Search for the cell housing the specified text and yield its [X, Y] center coordinate. 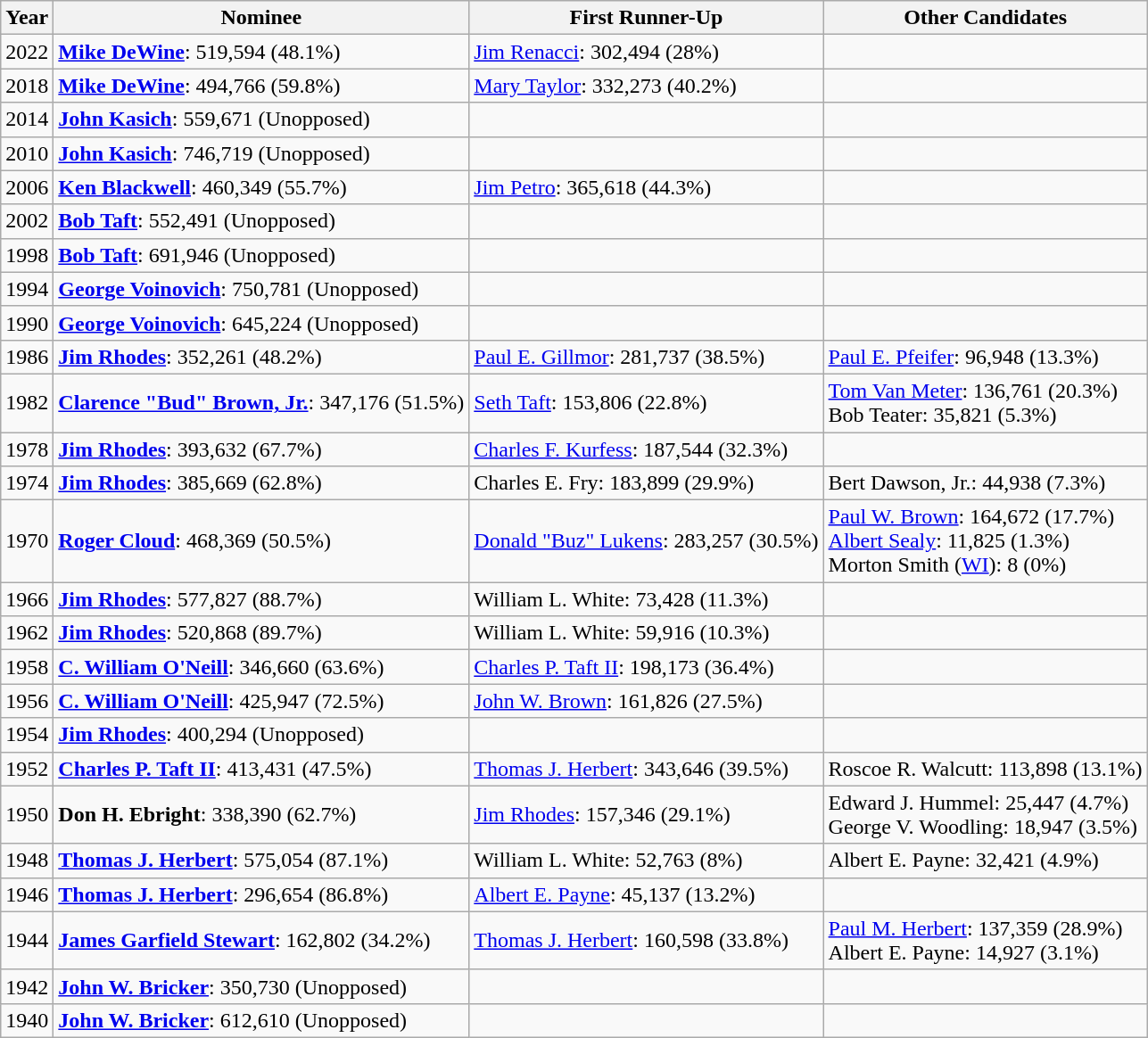
Thomas J. Herbert: 160,598 (33.8%) [646, 940]
C. William O'Neill: 425,947 (72.5%) [261, 701]
Albert E. Payne: 45,137 (13.2%) [646, 894]
2002 [27, 221]
1952 [27, 769]
1986 [27, 357]
1990 [27, 323]
1946 [27, 894]
1982 [27, 403]
Jim Rhodes: 400,294 (Unopposed) [261, 735]
Don H. Ebright: 338,390 (62.7%) [261, 815]
1970 [27, 541]
2010 [27, 153]
Other Candidates [985, 18]
1948 [27, 861]
Jim Rhodes: 352,261 (48.2%) [261, 357]
Edward J. Hummel: 25,447 (4.7%)George V. Woodling: 18,947 (3.5%) [985, 815]
1942 [27, 986]
1978 [27, 449]
1958 [27, 667]
1962 [27, 633]
William L. White: 52,763 (8%) [646, 861]
John W. Brown: 161,826 (27.5%) [646, 701]
Paul E. Gillmor: 281,737 (38.5%) [646, 357]
William L. White: 73,428 (11.3%) [646, 599]
1944 [27, 940]
Jim Rhodes: 385,669 (62.8%) [261, 483]
George Voinovich: 750,781 (Unopposed) [261, 289]
John Kasich: 746,719 (Unopposed) [261, 153]
John W. Bricker: 350,730 (Unopposed) [261, 986]
Donald "Buz" Lukens: 283,257 (30.5%) [646, 541]
1954 [27, 735]
Charles P. Taft II: 413,431 (47.5%) [261, 769]
2014 [27, 119]
Charles E. Fry: 183,899 (29.9%) [646, 483]
First Runner-Up [646, 18]
Ken Blackwell: 460,349 (55.7%) [261, 187]
1974 [27, 483]
Jim Rhodes: 520,868 (89.7%) [261, 633]
Jim Rhodes: 577,827 (88.7%) [261, 599]
1994 [27, 289]
John W. Bricker: 612,610 (Unopposed) [261, 1020]
Charles F. Kurfess: 187,544 (32.3%) [646, 449]
1998 [27, 255]
Nominee [261, 18]
Bob Taft: 552,491 (Unopposed) [261, 221]
Albert E. Payne: 32,421 (4.9%) [985, 861]
Thomas J. Herbert: 343,646 (39.5%) [646, 769]
2006 [27, 187]
Paul W. Brown: 164,672 (17.7%)Albert Sealy: 11,825 (1.3%)Morton Smith (WI): 8 (0%) [985, 541]
John Kasich: 559,671 (Unopposed) [261, 119]
Seth Taft: 153,806 (22.8%) [646, 403]
Thomas J. Herbert: 575,054 (87.1%) [261, 861]
1940 [27, 1020]
Bert Dawson, Jr.: 44,938 (7.3%) [985, 483]
Jim Rhodes: 393,632 (67.7%) [261, 449]
Mike DeWine: 519,594 (48.1%) [261, 52]
Jim Petro: 365,618 (44.3%) [646, 187]
James Garfield Stewart: 162,802 (34.2%) [261, 940]
Charles P. Taft II: 198,173 (36.4%) [646, 667]
Jim Renacci: 302,494 (28%) [646, 52]
George Voinovich: 645,224 (Unopposed) [261, 323]
2022 [27, 52]
Clarence "Bud" Brown, Jr.: 347,176 (51.5%) [261, 403]
Jim Rhodes: 157,346 (29.1%) [646, 815]
Thomas J. Herbert: 296,654 (86.8%) [261, 894]
Year [27, 18]
Paul M. Herbert: 137,359 (28.9%)Albert E. Payne: 14,927 (3.1%) [985, 940]
Mike DeWine: 494,766 (59.8%) [261, 86]
Mary Taylor: 332,273 (40.2%) [646, 86]
2018 [27, 86]
Roscoe R. Walcutt: 113,898 (13.1%) [985, 769]
Roger Cloud: 468,369 (50.5%) [261, 541]
1966 [27, 599]
C. William O'Neill: 346,660 (63.6%) [261, 667]
Paul E. Pfeifer: 96,948 (13.3%) [985, 357]
Tom Van Meter: 136,761 (20.3%)Bob Teater: 35,821 (5.3%) [985, 403]
1956 [27, 701]
Bob Taft: 691,946 (Unopposed) [261, 255]
1950 [27, 815]
William L. White: 59,916 (10.3%) [646, 633]
